Scan for the cell matching the given text and deliver its [X, Y] coordinate at center. 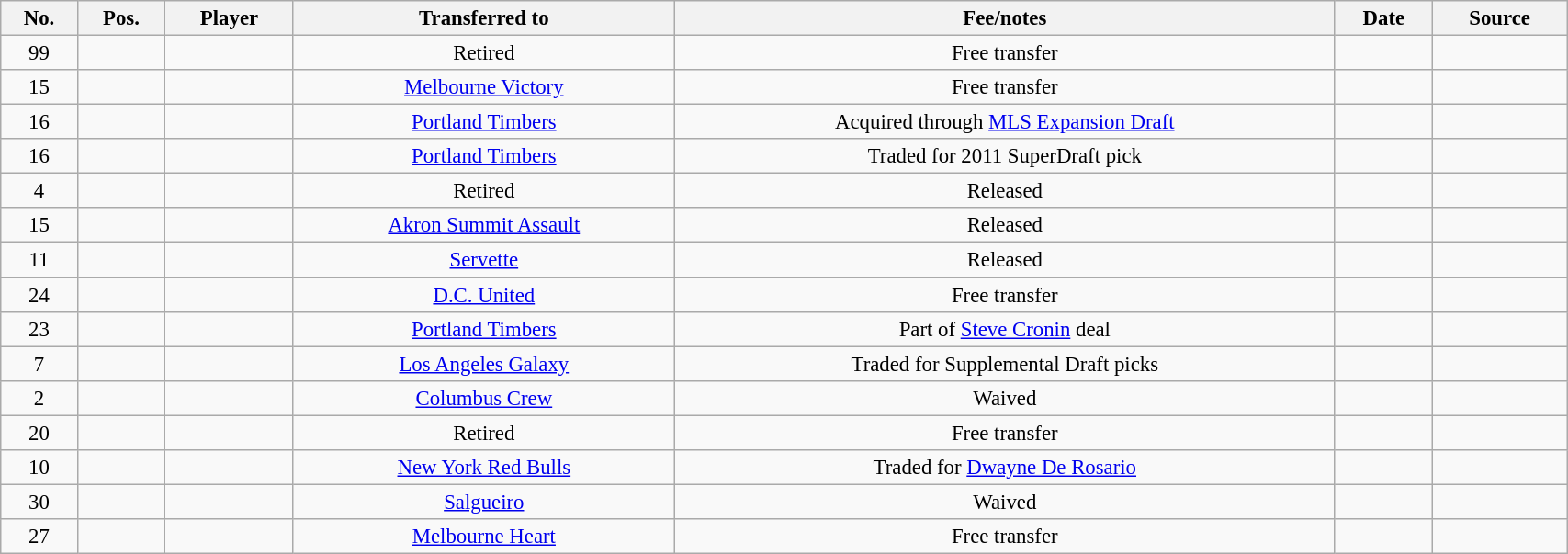
Date [1383, 18]
Player [230, 18]
27 [39, 537]
30 [39, 502]
7 [39, 364]
Fee/notes [1005, 18]
20 [39, 433]
Acquired through MLS Expansion Draft [1005, 122]
11 [39, 260]
Melbourne Victory [483, 87]
Salgueiro [483, 502]
4 [39, 191]
No. [39, 18]
10 [39, 468]
99 [39, 53]
Servette [483, 260]
Part of Steve Cronin deal [1005, 329]
Traded for Dwayne De Rosario [1005, 468]
Pos. [121, 18]
Source [1499, 18]
Traded for Supplemental Draft picks [1005, 364]
24 [39, 295]
Los Angeles Galaxy [483, 364]
Traded for 2011 SuperDraft pick [1005, 156]
2 [39, 398]
Melbourne Heart [483, 537]
New York Red Bulls [483, 468]
Akron Summit Assault [483, 225]
D.C. United [483, 295]
Transferred to [483, 18]
23 [39, 329]
Columbus Crew [483, 398]
